From the cell containing the given text, extract its center point as [x, y] coordinate. 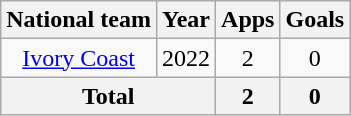
National team [79, 20]
2022 [186, 58]
Ivory Coast [79, 58]
Year [186, 20]
Apps [248, 20]
Total [108, 96]
Goals [315, 20]
